Determine the (x, y) coordinate at the center of the cell enclosing the given text.  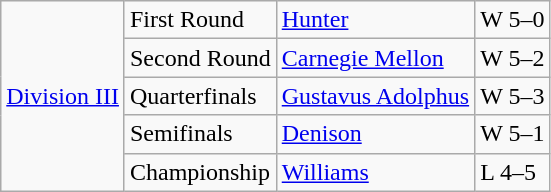
Championship (200, 172)
Carnegie Mellon (375, 58)
W 5–0 (512, 20)
Division III (63, 96)
First Round (200, 20)
Denison (375, 134)
Quarterfinals (200, 96)
Semifinals (200, 134)
W 5–2 (512, 58)
Gustavus Adolphus (375, 96)
Second Round (200, 58)
L 4–5 (512, 172)
W 5–3 (512, 96)
Hunter (375, 20)
Williams (375, 172)
W 5–1 (512, 134)
